For the text-containing cell, return its midpoint in (x, y) coordinate format. 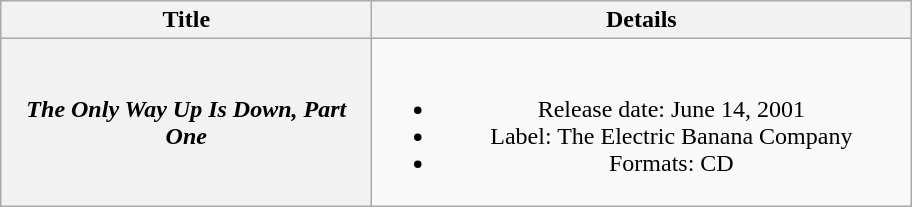
Release date: June 14, 2001Label: The Electric Banana CompanyFormats: CD (642, 122)
Title (186, 20)
Details (642, 20)
The Only Way Up Is Down, Part One (186, 122)
